Pinpoint the cell where the given text exists, returning its (x, y) midpoint coordinate. 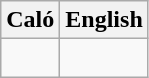
English (104, 20)
Caló (30, 20)
